Output the [x, y] coordinate of the center of the cell containing the given text.  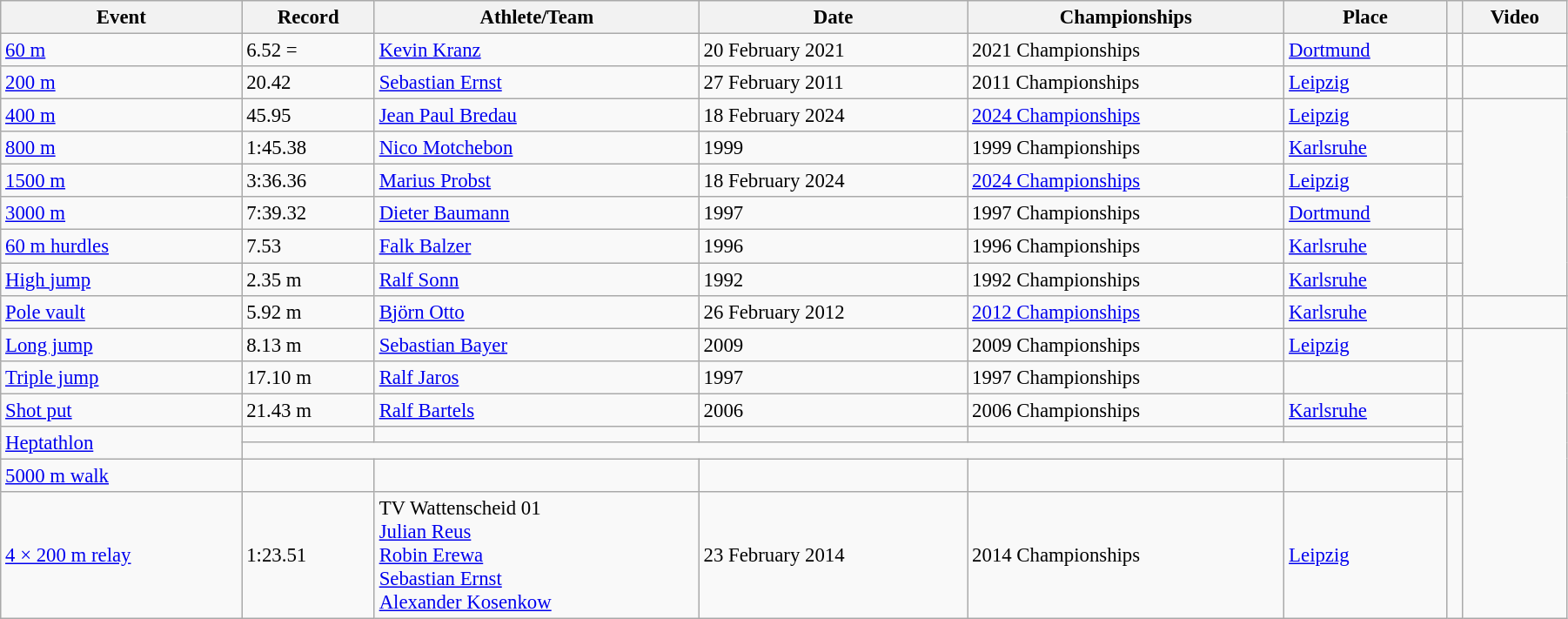
Ralf Sonn [536, 279]
High jump [122, 279]
8.13 m [308, 345]
2.35 m [308, 279]
Heptathlon [122, 443]
6.52 = [308, 50]
26 February 2012 [834, 312]
3:36.36 [308, 181]
Triple jump [122, 377]
800 m [122, 148]
Event [122, 17]
2009 [834, 345]
Video [1514, 17]
2009 Championships [1126, 345]
27 February 2011 [834, 83]
Marius Probst [536, 181]
1:45.38 [308, 148]
Ralf Bartels [536, 410]
23 February 2014 [834, 555]
400 m [122, 116]
Jean Paul Bredau [536, 116]
Falk Balzer [536, 246]
Dieter Baumann [536, 213]
1996 [834, 246]
Long jump [122, 345]
Pole vault [122, 312]
TV Wattenscheid 01Julian ReusRobin ErewaSebastian ErnstAlexander Kosenkow [536, 555]
Athlete/Team [536, 17]
Shot put [122, 410]
60 m [122, 50]
Sebastian Bayer [536, 345]
2006 Championships [1126, 410]
1:23.51 [308, 555]
Date [834, 17]
5000 m walk [122, 475]
2012 Championships [1126, 312]
4 × 200 m relay [122, 555]
Place [1365, 17]
Nico Motchebon [536, 148]
7.53 [308, 246]
Kevin Kranz [536, 50]
1996 Championships [1126, 246]
1992 [834, 279]
7:39.32 [308, 213]
200 m [122, 83]
Championships [1126, 17]
Record [308, 17]
21.43 m [308, 410]
2014 Championships [1126, 555]
5.92 m [308, 312]
Sebastian Ernst [536, 83]
Björn Otto [536, 312]
60 m hurdles [122, 246]
Ralf Jaros [536, 377]
1992 Championships [1126, 279]
1999 Championships [1126, 148]
3000 m [122, 213]
17.10 m [308, 377]
20 February 2021 [834, 50]
20.42 [308, 83]
1500 m [122, 181]
45.95 [308, 116]
1999 [834, 148]
2021 Championships [1126, 50]
2006 [834, 410]
2011 Championships [1126, 83]
